Search for the cell housing the specified text and yield its [X, Y] center coordinate. 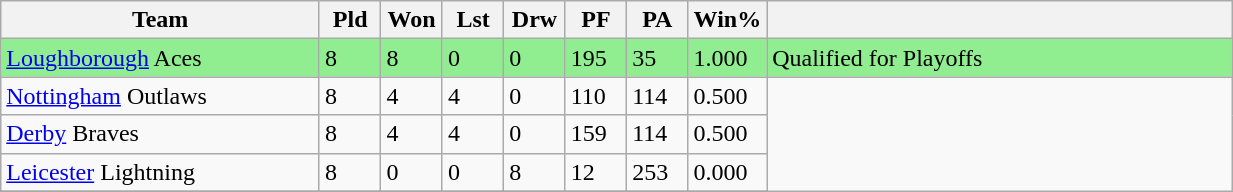
PA [658, 20]
Drw [534, 20]
PF [596, 20]
Team [160, 20]
Leicester Lightning [160, 172]
1.000 [728, 58]
159 [596, 134]
110 [596, 96]
35 [658, 58]
Qualified for Playoffs [1000, 58]
Nottingham Outlaws [160, 96]
Lst [472, 20]
Pld [350, 20]
Won [412, 20]
Win% [728, 20]
253 [658, 172]
195 [596, 58]
Loughborough Aces [160, 58]
0.000 [728, 172]
12 [596, 172]
Derby Braves [160, 134]
